Scan for the cell matching the given text and deliver its (x, y) coordinate at center. 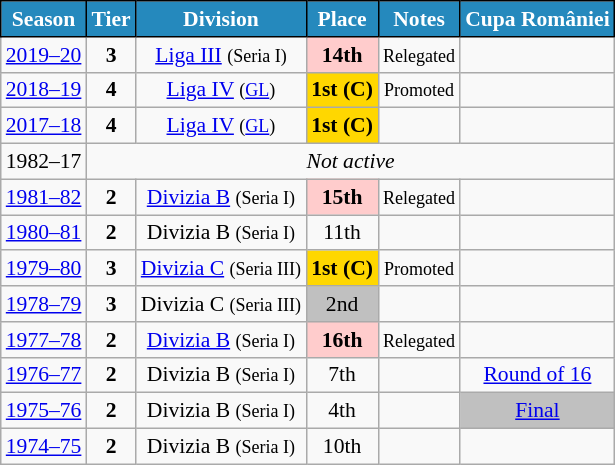
1980–81 (44, 233)
16th (342, 340)
1978–79 (44, 304)
Liga III (Seria I) (221, 55)
1981–82 (44, 197)
1975–76 (44, 411)
10th (342, 447)
Place (342, 19)
Season (44, 19)
1976–77 (44, 375)
Tier (110, 19)
Not active (350, 162)
Final (538, 411)
4th (342, 411)
11th (342, 233)
14th (342, 55)
2019–20 (44, 55)
Cupa României (538, 19)
15th (342, 197)
1979–80 (44, 269)
Division (221, 19)
2018–19 (44, 90)
1977–78 (44, 340)
1982–17 (44, 162)
1974–75 (44, 447)
2nd (342, 304)
2017–18 (44, 126)
7th (342, 375)
Notes (419, 19)
Round of 16 (538, 375)
